Scan for the cell matching the given text and deliver its [x, y] coordinate at center. 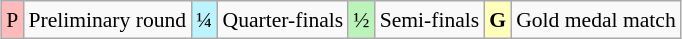
¼ [204, 20]
P [12, 20]
G [498, 20]
Semi-finals [430, 20]
Gold medal match [596, 20]
½ [361, 20]
Quarter-finals [284, 20]
Preliminary round [107, 20]
